Return (x, y) of the center of cell containing provided text 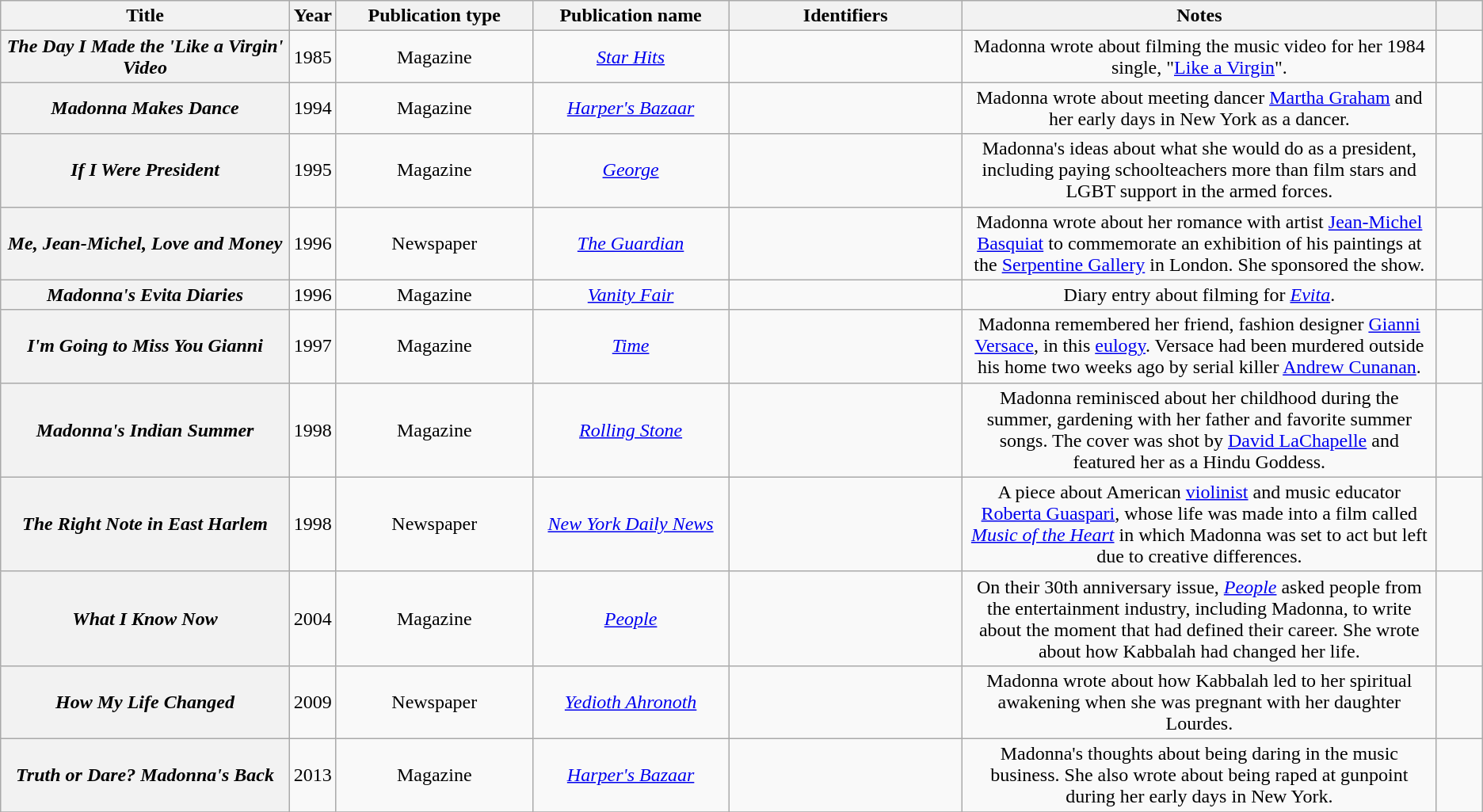
1985 (312, 57)
1997 (312, 346)
Madonna's Evita Diaries (146, 295)
Me, Jean-Michel, Love and Money (146, 243)
Identifiers (845, 16)
Madonna's thoughts about being daring in the music business. She also wrote about being raped at gunpoint during her early days in New York. (1199, 775)
New York Daily News (631, 524)
Notes (1199, 16)
Vanity Fair (631, 295)
Publication type (434, 16)
Rolling Stone (631, 429)
Publication name (631, 16)
Time (631, 346)
Madonna wrote about filming the music video for her 1984 single, "Like a Virgin". (1199, 57)
Star Hits (631, 57)
If I Were President (146, 170)
Yedioth Ahronoth (631, 702)
The Day I Made the 'Like a Virgin' Video (146, 57)
Year (312, 16)
2004 (312, 618)
Diary entry about filming for Evita. (1199, 295)
What I Know Now (146, 618)
Madonna wrote about meeting dancer Martha Graham and her early days in New York as a dancer. (1199, 108)
1995 (312, 170)
The Guardian (631, 243)
Madonna Makes Dance (146, 108)
People (631, 618)
George (631, 170)
The Right Note in East Harlem (146, 524)
Truth or Dare? Madonna's Back (146, 775)
Madonna's ideas about what she would do as a president, including paying schoolteachers more than film stars and LGBT support in the armed forces. (1199, 170)
1994 (312, 108)
2013 (312, 775)
Madonna wrote about how Kabbalah led to her spiritual awakening when she was pregnant with her daughter Lourdes. (1199, 702)
Title (146, 16)
2009 (312, 702)
I'm Going to Miss You Gianni (146, 346)
Madonna's Indian Summer (146, 429)
How My Life Changed (146, 702)
